Determine the (x, y) coordinate at the center of the cell enclosing the given text.  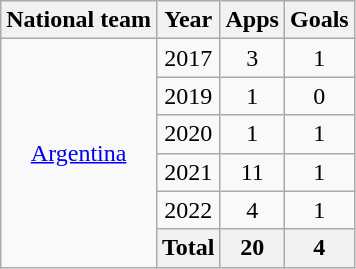
3 (252, 58)
Year (188, 20)
National team (79, 20)
20 (252, 248)
Total (188, 248)
Argentina (79, 153)
Apps (252, 20)
Goals (319, 20)
2022 (188, 210)
0 (319, 96)
2021 (188, 172)
11 (252, 172)
2019 (188, 96)
2017 (188, 58)
2020 (188, 134)
